Determine the (X, Y) coordinate at the center of the cell enclosing the given text.  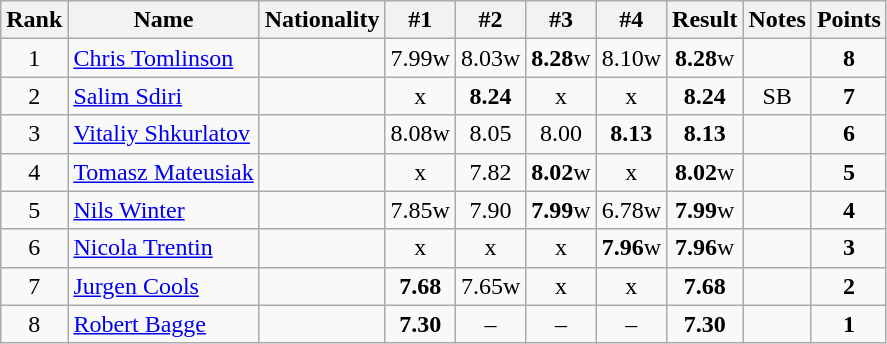
Chris Tomlinson (164, 58)
Vitaliy Shkurlatov (164, 134)
Notes (777, 20)
Jurgen Cools (164, 286)
Nils Winter (164, 210)
Robert Bagge (164, 324)
Result (705, 20)
8.10w (631, 58)
Rank (34, 20)
Points (848, 20)
Nicola Trentin (164, 248)
8.03w (490, 58)
Name (164, 20)
7.90 (490, 210)
Salim Sdiri (164, 96)
#2 (490, 20)
6.78w (631, 210)
#1 (420, 20)
8.08w (420, 134)
8.05 (490, 134)
#4 (631, 20)
Nationality (322, 20)
7.82 (490, 172)
8.00 (561, 134)
Tomasz Mateusiak (164, 172)
SB (777, 96)
7.85w (420, 210)
7.65w (490, 286)
#3 (561, 20)
